Identify which cell holds the provided text, then report its [X, Y] central coordinate. 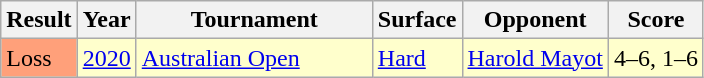
Australian Open [254, 58]
Score [656, 20]
Result [39, 20]
Loss [39, 58]
Tournament [254, 20]
Hard [417, 58]
2020 [106, 58]
Opponent [535, 20]
Year [106, 20]
Harold Mayot [535, 58]
Surface [417, 20]
4–6, 1–6 [656, 58]
